For the text-containing cell, return its midpoint in (X, Y) coordinate format. 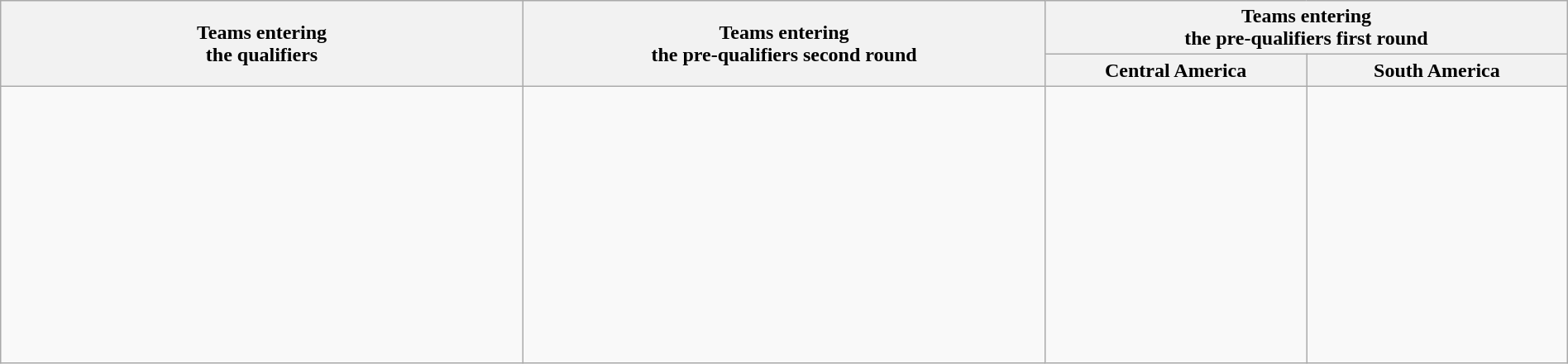
Teams entering the qualifiers (262, 43)
South America (1437, 70)
Central America (1176, 70)
Teams enteringthe pre-qualifiers first round (1307, 28)
Teams enteringthe pre-qualifiers second round (784, 43)
